Return the [X, Y] coordinate for the center point of the cell that contains the specified text.  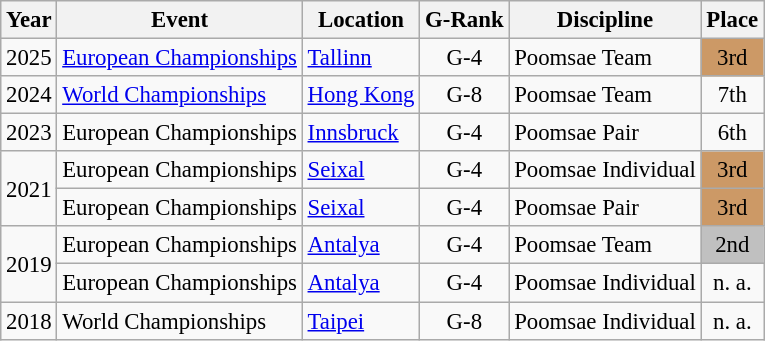
2025 [29, 58]
Discipline [605, 20]
Innsbruck [361, 133]
2nd [732, 245]
Year [29, 20]
2018 [29, 321]
2023 [29, 133]
Tallinn [361, 58]
6th [732, 133]
2024 [29, 95]
7th [732, 95]
Hong Kong [361, 95]
Event [180, 20]
Taipei [361, 321]
G-Rank [464, 20]
2021 [29, 188]
Place [732, 20]
Location [361, 20]
2019 [29, 264]
